Capture the cell that displays the provided text and extract its [X, Y] central coordinate. 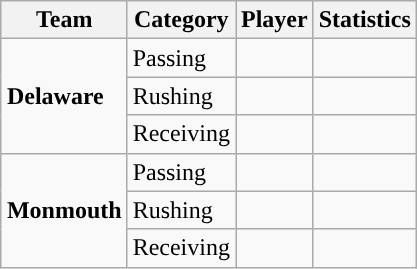
Team [64, 20]
Delaware [64, 96]
Player [275, 20]
Category [181, 20]
Monmouth [64, 210]
Statistics [364, 20]
